Locate the cell with the specified text and output its (x, y) center coordinate. 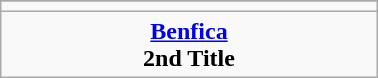
Benfica2nd Title (189, 44)
